Identify which cell holds the provided text, then report its [X, Y] central coordinate. 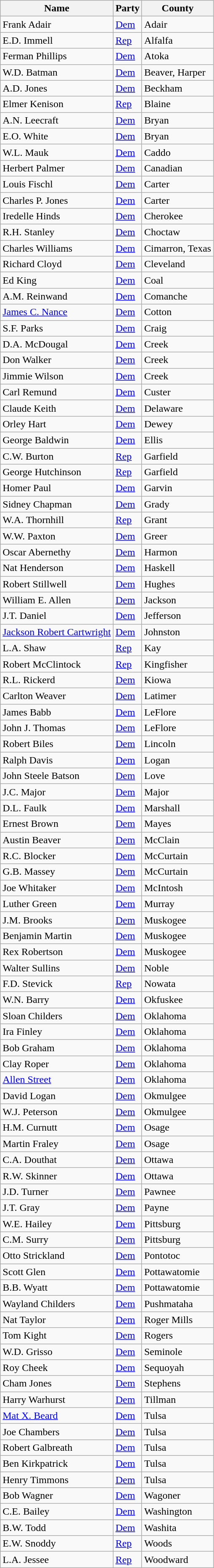
Hughes [177, 584]
Party [127, 8]
Kay [177, 648]
Elmer Kenison [57, 104]
Claude Keith [57, 408]
Nat Taylor [57, 1320]
County [177, 8]
Robert McClintock [57, 664]
Roy Cheek [57, 1368]
Roger Mills [177, 1320]
W.A. Thornhill [57, 520]
Okfuskee [177, 1000]
Ed King [57, 280]
H.M. Curnutt [57, 1128]
Jimmie Wilson [57, 376]
Delaware [177, 408]
Jackson Robert Cartwright [57, 632]
Blaine [177, 104]
Woodward [177, 1560]
Herbert Palmer [57, 168]
Robert Galbreath [57, 1447]
R.W. Skinner [57, 1176]
Allen Street [57, 1080]
Pushmataha [177, 1304]
Louis Fischl [57, 184]
Rogers [177, 1336]
Sloan Childers [57, 1016]
A.N. Leecraft [57, 120]
Washington [177, 1512]
A.D. Jones [57, 88]
Love [177, 776]
George Baldwin [57, 440]
Custer [177, 392]
L.A. Shaw [57, 648]
Johnston [177, 632]
D.L. Faulk [57, 808]
George Hutchinson [57, 472]
Luther Green [57, 904]
Mayes [177, 824]
Rex Robertson [57, 952]
Garvin [177, 488]
Ralph Davis [57, 760]
Jefferson [177, 616]
Orley Hart [57, 424]
Robert Biles [57, 744]
Alfalfa [177, 40]
Otto Strickland [57, 1256]
Cimarron, Texas [177, 248]
R.H. Stanley [57, 232]
Richard Cloyd [57, 264]
Greer [177, 536]
Bob Graham [57, 1048]
Cherokee [177, 216]
W.E. Hailey [57, 1224]
Haskell [177, 568]
McIntosh [177, 888]
Clay Roper [57, 1064]
Nat Henderson [57, 568]
David Logan [57, 1096]
G.B. Massey [57, 872]
D.A. McDougal [57, 344]
Benjamin Martin [57, 936]
Wagoner [177, 1496]
Nowata [177, 984]
W.D. Batman [57, 72]
F.D. Stevick [57, 984]
J.T. Gray [57, 1208]
W.L. Mauk [57, 152]
Ernest Brown [57, 824]
John Steele Batson [57, 776]
Grant [177, 520]
C.W. Burton [57, 456]
Bob Wagner [57, 1496]
Tom Kight [57, 1336]
Lincoln [177, 744]
Charles Williams [57, 248]
Austin Beaver [57, 840]
Noble [177, 968]
Ira Finley [57, 1032]
Sequoyah [177, 1368]
Caddo [177, 152]
E.W. Snoddy [57, 1544]
R.L. Rickerd [57, 680]
C.A. Douthat [57, 1160]
Tillman [177, 1400]
Kiowa [177, 680]
Pawnee [177, 1192]
Beaver, Harper [177, 72]
Logan [177, 760]
Oscar Abernethy [57, 552]
Comanche [177, 296]
Charles P. Jones [57, 200]
L.A. Jessee [57, 1560]
James C. Nance [57, 312]
E.O. White [57, 136]
J.C. Major [57, 792]
Sidney Chapman [57, 504]
James Babb [57, 712]
Walter Sullins [57, 968]
Ben Kirkpatrick [57, 1463]
Cleveland [177, 264]
Harry Warhurst [57, 1400]
W.J. Peterson [57, 1112]
Pontotoc [177, 1256]
Martin Fraley [57, 1144]
William E. Allen [57, 600]
Joe Whitaker [57, 888]
Iredelle Hinds [57, 216]
Atoka [177, 56]
Adair [177, 24]
E.D. Immell [57, 40]
Craig [177, 328]
J.D. Turner [57, 1192]
Don Walker [57, 360]
R.C. Blocker [57, 856]
Kingfisher [177, 664]
Robert Stillwell [57, 584]
Carlton Weaver [57, 696]
Mat X. Beard [57, 1415]
B.W. Todd [57, 1528]
Murray [177, 904]
John J. Thomas [57, 728]
Coal [177, 280]
Beckham [177, 88]
Payne [177, 1208]
Jackson [177, 600]
Ellis [177, 440]
Henry Timmons [57, 1479]
Cham Jones [57, 1384]
S.F. Parks [57, 328]
Seminole [177, 1352]
Name [57, 8]
A.M. Reinwand [57, 296]
Washita [177, 1528]
Major [177, 792]
Stephens [177, 1384]
Frank Adair [57, 24]
Grady [177, 504]
Dewey [177, 424]
C.E. Bailey [57, 1512]
Carl Remund [57, 392]
W.N. Barry [57, 1000]
C.M. Surry [57, 1240]
W.W. Paxton [57, 536]
B.B. Wyatt [57, 1288]
W.D. Grisso [57, 1352]
Cotton [177, 312]
J.T. Daniel [57, 616]
Joe Chambers [57, 1431]
Woods [177, 1544]
McClain [177, 840]
Scott Glen [57, 1272]
Canadian [177, 168]
Ferman Phillips [57, 56]
Wayland Childers [57, 1304]
Choctaw [177, 232]
Harmon [177, 552]
Marshall [177, 808]
Latimer [177, 696]
J.M. Brooks [57, 920]
Homer Paul [57, 488]
